Return the (X, Y) coordinate for the center point of the cell that contains the specified text.  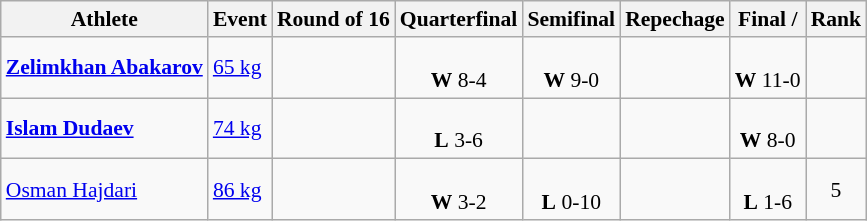
Osman Hajdari (104, 190)
Quarterfinal (459, 19)
Round of 16 (334, 19)
W 11-0 (768, 68)
Rank (836, 19)
Islam Dudaev (104, 128)
W 8-4 (459, 68)
5 (836, 190)
Zelimkhan Abakarov (104, 68)
Event (240, 19)
W 3-2 (459, 190)
Final / (768, 19)
W 9-0 (571, 68)
Repechage (675, 19)
Semifinal (571, 19)
Athlete (104, 19)
L 0-10 (571, 190)
L 1-6 (768, 190)
74 kg (240, 128)
L 3-6 (459, 128)
65 kg (240, 68)
86 kg (240, 190)
W 8-0 (768, 128)
